For the text-containing cell, return its midpoint in [X, Y] coordinate format. 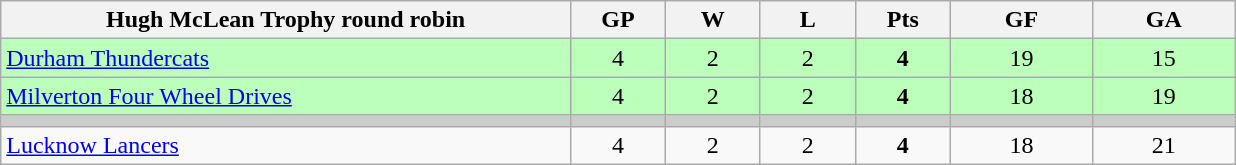
15 [1164, 58]
21 [1164, 145]
Pts [902, 20]
Durham Thundercats [286, 58]
GF [1021, 20]
GP [618, 20]
L [808, 20]
GA [1164, 20]
W [712, 20]
Lucknow Lancers [286, 145]
Milverton Four Wheel Drives [286, 96]
Hugh McLean Trophy round robin [286, 20]
